Identify which cell holds the provided text, then report its [X, Y] central coordinate. 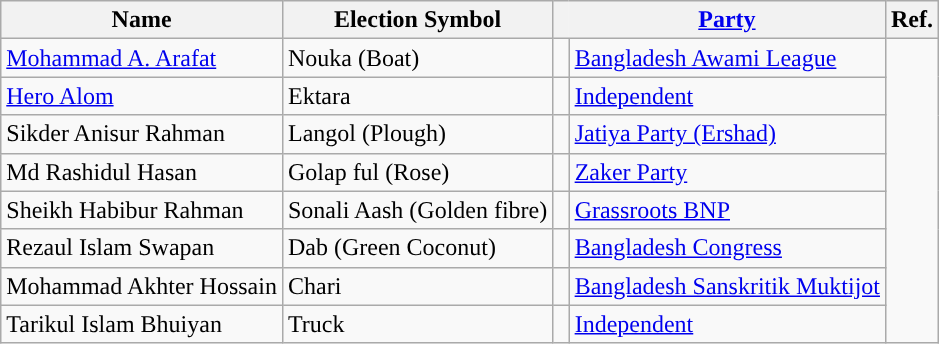
Name [142, 20]
Dab (Green Coconut) [417, 248]
Hero Alom [142, 96]
Mohammad Akhter Hossain [142, 286]
Bangladesh Sanskritik Muktijot [727, 286]
Truck [417, 324]
Tarikul Islam Bhuiyan [142, 324]
Zaker Party [727, 172]
Ref. [912, 20]
Jatiya Party (Ershad) [727, 134]
Sikder Anisur Rahman [142, 134]
Election Symbol [417, 20]
Chari [417, 286]
Sheikh Habibur Rahman [142, 210]
Md Rashidul Hasan [142, 172]
Rezaul Islam Swapan [142, 248]
Bangladesh Awami League [727, 58]
Langol (Plough) [417, 134]
Ektara [417, 96]
Nouka (Boat) [417, 58]
Mohammad A. Arafat [142, 58]
Party [727, 20]
Sonali Aash (Golden fibre) [417, 210]
Grassroots BNP [727, 210]
Bangladesh Congress [727, 248]
Golap ful (Rose) [417, 172]
